Determine the (X, Y) coordinate at the center of the cell enclosing the given text.  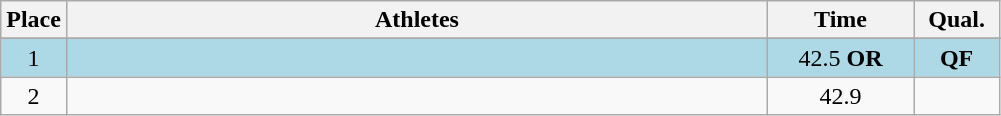
42.9 (841, 96)
Time (841, 20)
Athletes (416, 20)
2 (34, 96)
42.5 OR (841, 58)
Place (34, 20)
QF (957, 58)
Qual. (957, 20)
1 (34, 58)
